Capture the cell that displays the provided text and extract its (X, Y) central coordinate. 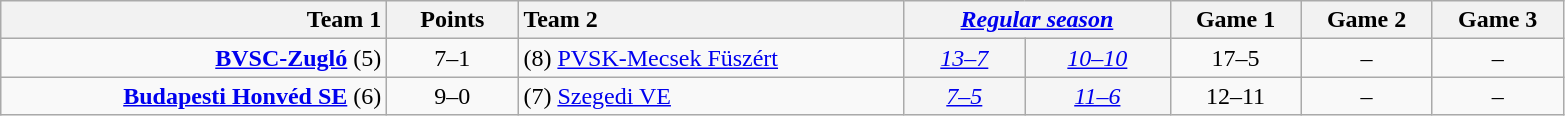
7–1 (452, 58)
Budapesti Honvéd SE (6) (194, 96)
BVSC-Zugló (5) (194, 58)
Regular season (1037, 20)
Points (452, 20)
Game 3 (1498, 20)
10–10 (1098, 58)
Team 2 (711, 20)
Game 2 (1366, 20)
(7) Szegedi VE (711, 96)
17–5 (1236, 58)
(8) PVSK-Mecsek Füszért (711, 58)
7–5 (964, 96)
11–6 (1098, 96)
Game 1 (1236, 20)
12–11 (1236, 96)
9–0 (452, 96)
Team 1 (194, 20)
13–7 (964, 58)
